Search for the cell housing the specified text and yield its [x, y] center coordinate. 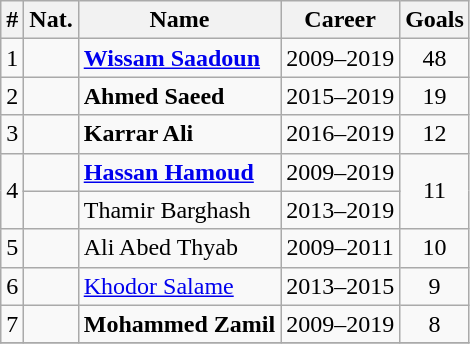
Goals [435, 20]
Ali Abed Thyab [179, 248]
Wissam Saadoun [179, 58]
5 [12, 248]
2015–2019 [340, 96]
2009–2011 [340, 248]
2013–2015 [340, 286]
Name [179, 20]
Khodor Salame [179, 286]
4 [12, 191]
7 [12, 324]
Mohammed Zamil [179, 324]
48 [435, 58]
Nat. [51, 20]
Career [340, 20]
Thamir Barghash [179, 210]
19 [435, 96]
Hassan Hamoud [179, 172]
10 [435, 248]
3 [12, 134]
1 [12, 58]
# [12, 20]
2 [12, 96]
12 [435, 134]
Karrar Ali [179, 134]
Ahmed Saeed [179, 96]
8 [435, 324]
2013–2019 [340, 210]
6 [12, 286]
2016–2019 [340, 134]
9 [435, 286]
11 [435, 191]
